Return the [x, y] coordinate for the center point of the cell that contains the specified text.  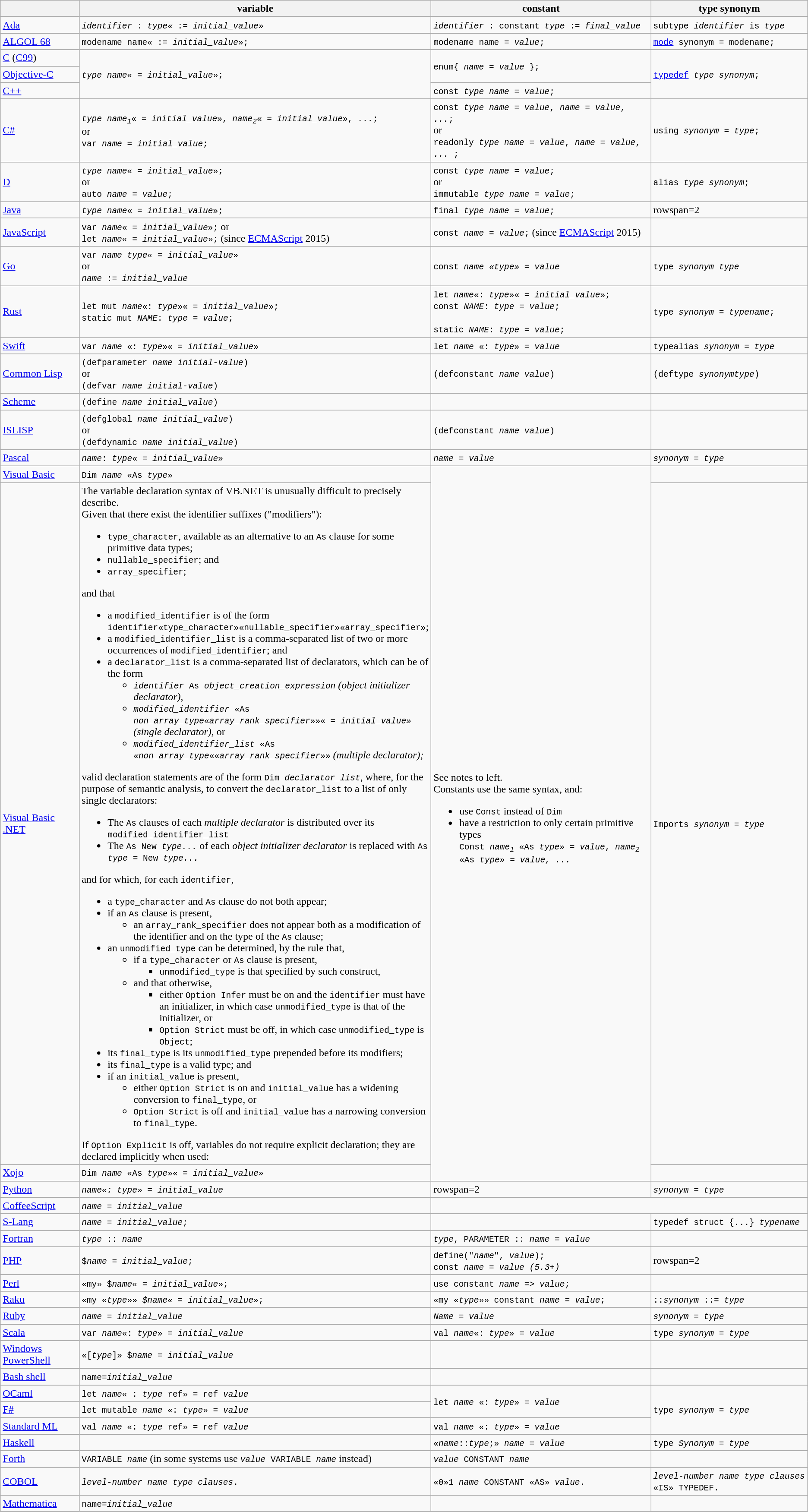
const type name = value, name = value, ...;orreadonly type name = value, name = value, ... ; [541, 130]
const type name = value; [541, 91]
C# [40, 130]
const name = value; (since ECMAScript 2015) [541, 232]
define("name", value);const name = value (5.3+) [541, 1260]
Visual Basic [40, 474]
variable [256, 9]
type name« = initial_value»;orauto name = value; [256, 182]
name = initial_value; [256, 1222]
Swift [40, 346]
ISLISP [40, 430]
Rust [40, 312]
using synonym = type; [729, 130]
::synonym ::= type [729, 1299]
name = value [541, 458]
Imports synonym = type [729, 824]
D [40, 182]
Dim name «As type» [256, 474]
val name«: type» = value [541, 1332]
let mutable name «: type» = value [256, 1410]
Ruby [40, 1316]
Haskell [40, 1443]
typealias synonym = type [729, 346]
modename name« := initial_value»; [256, 41]
Visual Basic .NET [40, 824]
type name1« = initial_value», name2« = initial_value», ...;orvar name = initial_value; [256, 130]
COBOL [40, 1481]
name: type« = initial_value» [256, 458]
PHP [40, 1260]
«my «type»» $name« = initial_value»; [256, 1299]
Bash shell [40, 1377]
Scala [40, 1332]
let name«: type»« = initial_value»;const NAME: type = value;static NAME: type = value; [541, 312]
use constant name => value; [541, 1283]
type synonym [729, 9]
«0»1 name CONSTANT «AS» value. [541, 1481]
S-Lang [40, 1222]
type Synonym = type [729, 1443]
JavaScript [40, 232]
var name« = initial_value»; orlet name« = initial_value»; (since ECMAScript 2015) [256, 232]
(define name initial_value) [256, 402]
var name type« = initial_value»orname := initial_value [256, 266]
enum{ name = value }; [541, 66]
Ada [40, 25]
Python [40, 1189]
F# [40, 1410]
level-number name type clauses «IS» TYPEDEF. [729, 1481]
Scheme [40, 402]
Objective-C [40, 74]
typedef struct {...} typename [729, 1222]
(defglobal name initial_value)or(defdynamic name initial_value) [256, 430]
Dim name «As type»« = initial_value» [256, 1173]
value CONSTANT name [541, 1459]
C (C99) [40, 58]
modename name = value; [541, 41]
type synonym = typename; [729, 312]
Xojo [40, 1173]
«name::type;» name = value [541, 1443]
final type name = value; [541, 210]
Mathematica [40, 1503]
Standard ML [40, 1426]
Forth [40, 1459]
identifier : constant type := final_value [541, 25]
Name = value [541, 1316]
constant [541, 9]
name«: type» = initial_value [256, 1189]
Go [40, 266]
level-number name type clauses. [256, 1481]
let mut name«: type»« = initial_value»;static mut NAME: type = value; [256, 312]
Windows PowerShell [40, 1354]
var name«: type» = initial_value [256, 1332]
Raku [40, 1299]
type :: name [256, 1238]
Pascal [40, 458]
val name «: type» = value [541, 1426]
CoffeeScript [40, 1206]
const type name = value;orimmutable type name = value; [541, 182]
VARIABLE name (in some systems use value VARIABLE name instead) [256, 1459]
(defparameter name initial-value)or(defvar name initial-value) [256, 374]
«my» $name« = initial_value»; [256, 1283]
Fortran [40, 1238]
Perl [40, 1283]
typedef type synonym; [729, 74]
val name «: type ref» = ref value [256, 1426]
«[type]» $name = initial_value [256, 1354]
identifier : type« := initial_value» [256, 25]
type, PARAMETER :: name = value [541, 1238]
mode synonym = modename; [729, 41]
Common Lisp [40, 374]
subtype identifier is type [729, 25]
«my «type»» constant name = value; [541, 1299]
ALGOL 68 [40, 41]
var name «: type»« = initial_value» [256, 346]
Java [40, 210]
alias type synonym; [729, 182]
C++ [40, 91]
$name = initial_value; [256, 1260]
OCaml [40, 1393]
const name «type» = value [541, 266]
type synonym type [729, 266]
let name« : type ref» = ref value [256, 1393]
(deftype synonymtype) [729, 374]
